Determine the (X, Y) coordinate at the center of the cell enclosing the given text.  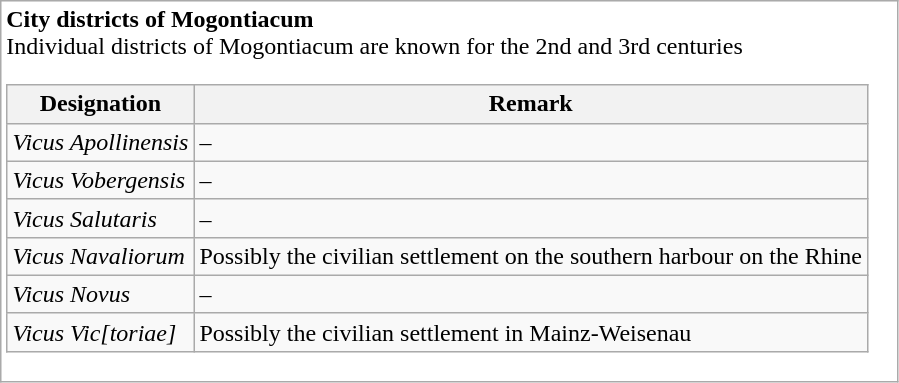
Possibly the civilian settlement on the southern harbour on the Rhine (531, 256)
Vicus Vobergensis (100, 180)
Vicus Salutaris (100, 218)
Vicus Navaliorum (100, 256)
Possibly the civilian settlement in Mainz-Weisenau (531, 332)
Designation (100, 104)
Vicus Apollinensis (100, 142)
Remark (531, 104)
Vicus Novus (100, 294)
Vicus Vic[toriae] (100, 332)
